Provide the [x, y] coordinate of the cell's center where the given text is located.  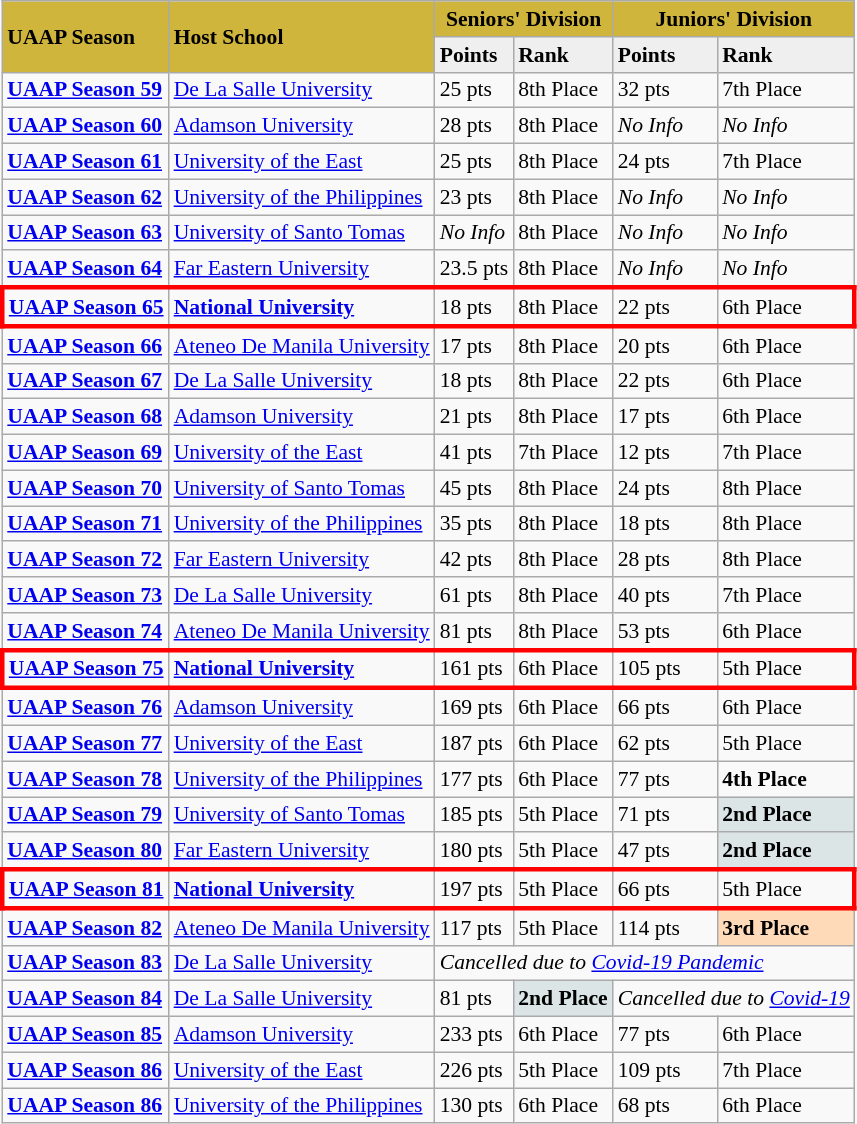
68 pts [665, 1106]
UAAP Season 60 [85, 126]
UAAP Season 63 [85, 233]
12 pts [665, 453]
Cancelled due to Covid-19 [734, 999]
UAAP Season 76 [85, 708]
Cancelled due to Covid-19 Pandemic [645, 963]
40 pts [665, 595]
UAAP Season 83 [85, 963]
UAAP Season 80 [85, 852]
UAAP Season 85 [85, 1035]
UAAP Season 79 [85, 815]
23.5 pts [474, 270]
UAAP Season [85, 36]
185 pts [474, 815]
UAAP Season 82 [85, 926]
233 pts [474, 1035]
UAAP Season 72 [85, 560]
3rd Place [786, 926]
UAAP Season 64 [85, 270]
117 pts [474, 926]
105 pts [665, 670]
UAAP Season 62 [85, 197]
UAAP Season 70 [85, 488]
UAAP Season 68 [85, 417]
161 pts [474, 670]
62 pts [665, 744]
130 pts [474, 1106]
45 pts [474, 488]
UAAP Season 66 [85, 344]
4th Place [786, 779]
187 pts [474, 744]
61 pts [474, 595]
226 pts [474, 1070]
UAAP Season 59 [85, 90]
UAAP Season 75 [85, 670]
UAAP Season 74 [85, 632]
169 pts [474, 708]
41 pts [474, 453]
32 pts [665, 90]
42 pts [474, 560]
21 pts [474, 417]
53 pts [665, 632]
Juniors' Division [734, 19]
UAAP Season 84 [85, 999]
71 pts [665, 815]
UAAP Season 77 [85, 744]
UAAP Season 71 [85, 524]
UAAP Season 73 [85, 595]
23 pts [474, 197]
35 pts [474, 524]
20 pts [665, 344]
47 pts [665, 852]
UAAP Season 67 [85, 381]
109 pts [665, 1070]
Seniors' Division [524, 19]
UAAP Season 78 [85, 779]
177 pts [474, 779]
Host School [302, 36]
114 pts [665, 926]
UAAP Season 69 [85, 453]
197 pts [474, 890]
UAAP Season 81 [85, 890]
UAAP Season 61 [85, 162]
UAAP Season 65 [85, 308]
180 pts [474, 852]
